From the cell containing the given text, extract its center point as (X, Y) coordinate. 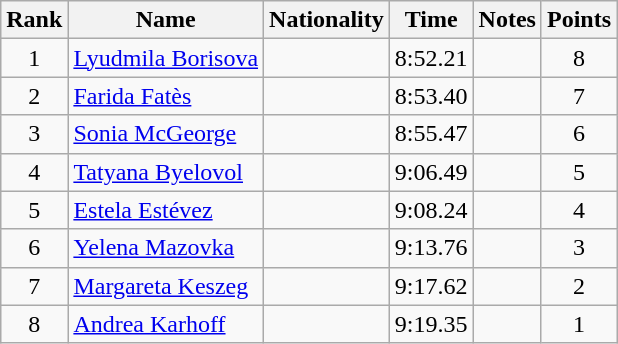
Points (578, 20)
9:17.62 (431, 286)
Sonia McGeorge (166, 134)
Name (166, 20)
Notes (507, 20)
9:19.35 (431, 324)
Nationality (327, 20)
Lyudmila Borisova (166, 58)
Yelena Mazovka (166, 248)
Andrea Karhoff (166, 324)
Estela Estévez (166, 210)
8:55.47 (431, 134)
Tatyana Byelovol (166, 172)
9:06.49 (431, 172)
9:08.24 (431, 210)
8:53.40 (431, 96)
8:52.21 (431, 58)
Margareta Keszeg (166, 286)
Time (431, 20)
Rank (34, 20)
9:13.76 (431, 248)
Farida Fatès (166, 96)
